Search for the cell housing the specified text and yield its [X, Y] center coordinate. 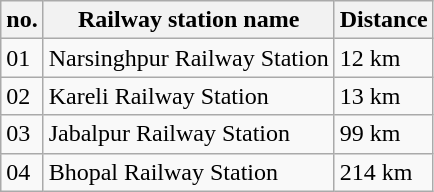
214 km [384, 172]
Railway station name [188, 20]
Distance [384, 20]
99 km [384, 134]
12 km [384, 58]
13 km [384, 96]
Jabalpur Railway Station [188, 134]
04 [22, 172]
Narsinghpur Railway Station [188, 58]
03 [22, 134]
02 [22, 96]
01 [22, 58]
Kareli Railway Station [188, 96]
Bhopal Railway Station [188, 172]
no. [22, 20]
